For the text-containing cell, return its midpoint in (X, Y) coordinate format. 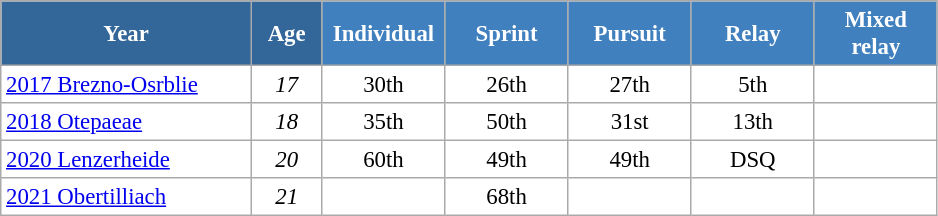
Pursuit (630, 34)
DSQ (752, 160)
Mixed relay (876, 34)
2018 Otepaeae (126, 122)
31st (630, 122)
60th (384, 160)
20 (286, 160)
2021 Obertilliach (126, 197)
2020 Lenzerheide (126, 160)
Individual (384, 34)
21 (286, 197)
50th (506, 122)
Year (126, 34)
18 (286, 122)
Sprint (506, 34)
13th (752, 122)
5th (752, 85)
26th (506, 85)
2017 Brezno-Osrblie (126, 85)
27th (630, 85)
Relay (752, 34)
17 (286, 85)
35th (384, 122)
Age (286, 34)
30th (384, 85)
68th (506, 197)
